Identify which cell holds the provided text, then report its [x, y] central coordinate. 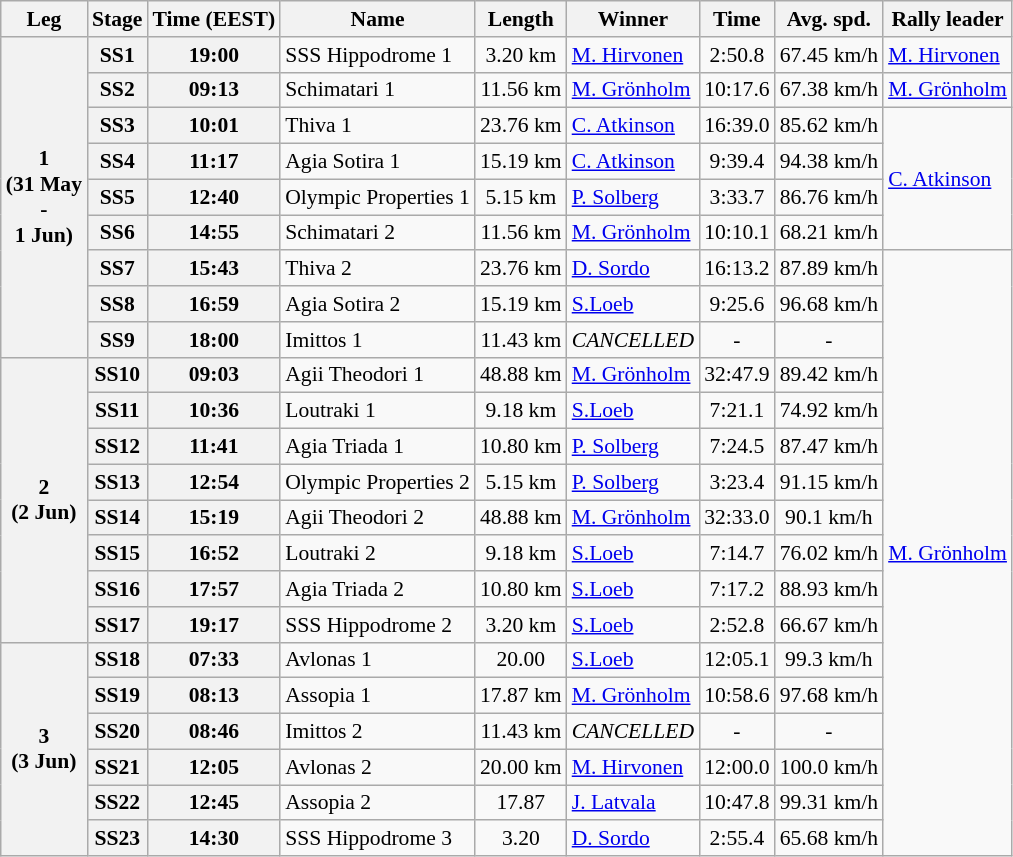
3.20 [521, 839]
16:13.2 [736, 269]
2:52.8 [736, 625]
14:30 [214, 839]
SS10 [117, 375]
SS11 [117, 411]
09:13 [214, 90]
66.67 km/h [829, 625]
SS9 [117, 340]
16:59 [214, 304]
Schimatari 1 [378, 90]
SSS Hippodrome 2 [378, 625]
90.1 km/h [829, 518]
Winner [633, 19]
67.38 km/h [829, 90]
SS8 [117, 304]
SS22 [117, 803]
9:25.6 [736, 304]
3:33.7 [736, 197]
SS14 [117, 518]
Schimatari 2 [378, 233]
SS16 [117, 589]
Agia Sotira 2 [378, 304]
SS12 [117, 447]
SSS Hippodrome 1 [378, 55]
Agia Sotira 1 [378, 162]
10:36 [214, 411]
Imittos 2 [378, 732]
11:41 [214, 447]
2:50.8 [736, 55]
16:52 [214, 554]
11:17 [214, 162]
Thiva 2 [378, 269]
SS23 [117, 839]
Loutraki 1 [378, 411]
Avlonas 2 [378, 767]
07:33 [214, 660]
Assopia 2 [378, 803]
2:55.4 [736, 839]
3(3 Jun) [44, 749]
12:45 [214, 803]
Agii Theodori 2 [378, 518]
100.0 km/h [829, 767]
96.68 km/h [829, 304]
7:14.7 [736, 554]
85.62 km/h [829, 126]
Stage [117, 19]
SS7 [117, 269]
12:00.0 [736, 767]
9:39.4 [736, 162]
7:24.5 [736, 447]
SS21 [117, 767]
08:13 [214, 696]
SS15 [117, 554]
Avg. spd. [829, 19]
Agia Triada 1 [378, 447]
3:23.4 [736, 482]
99.3 km/h [829, 660]
10:58.6 [736, 696]
Imittos 1 [378, 340]
Loutraki 2 [378, 554]
7:21.1 [736, 411]
SS17 [117, 625]
12:05.1 [736, 660]
1(31 May-1 Jun) [44, 198]
Name [378, 19]
74.92 km/h [829, 411]
SS13 [117, 482]
91.15 km/h [829, 482]
15:19 [214, 518]
67.45 km/h [829, 55]
87.47 km/h [829, 447]
Avlonas 1 [378, 660]
10:47.8 [736, 803]
Time [736, 19]
Time (EEST) [214, 19]
Olympic Properties 2 [378, 482]
SS6 [117, 233]
12:40 [214, 197]
88.93 km/h [829, 589]
SS19 [117, 696]
32:33.0 [736, 518]
SS2 [117, 90]
12:05 [214, 767]
SS20 [117, 732]
17.87 [521, 803]
20.00 km [521, 767]
65.68 km/h [829, 839]
17.87 km [521, 696]
76.02 km/h [829, 554]
10:10.1 [736, 233]
99.31 km/h [829, 803]
7:17.2 [736, 589]
09:03 [214, 375]
20.00 [521, 660]
SS18 [117, 660]
SS1 [117, 55]
Length [521, 19]
14:55 [214, 233]
86.76 km/h [829, 197]
32:47.9 [736, 375]
16:39.0 [736, 126]
Olympic Properties 1 [378, 197]
J. Latvala [633, 803]
Thiva 1 [378, 126]
18:00 [214, 340]
89.42 km/h [829, 375]
Leg [44, 19]
Agii Theodori 1 [378, 375]
94.38 km/h [829, 162]
SSS Hippodrome 3 [378, 839]
SS5 [117, 197]
17:57 [214, 589]
10:17.6 [736, 90]
19:00 [214, 55]
Rally leader [948, 19]
SS3 [117, 126]
SS4 [117, 162]
2(2 Jun) [44, 500]
08:46 [214, 732]
15:43 [214, 269]
12:54 [214, 482]
10:01 [214, 126]
Assopia 1 [378, 696]
87.89 km/h [829, 269]
19:17 [214, 625]
68.21 km/h [829, 233]
Agia Triada 2 [378, 589]
97.68 km/h [829, 696]
